Locate the cell with the specified text and output its (X, Y) center coordinate. 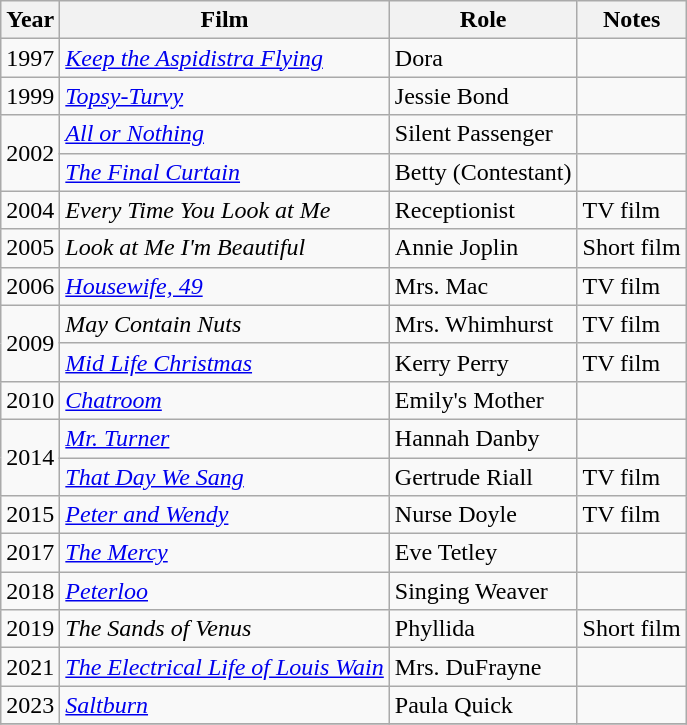
1997 (30, 58)
All or Nothing (225, 134)
That Day We Sang (225, 477)
2023 (30, 705)
Dora (483, 58)
Hannah Danby (483, 438)
The Electrical Life of Louis Wain (225, 667)
2010 (30, 400)
Gertrude Riall (483, 477)
2018 (30, 591)
Paula Quick (483, 705)
Singing Weaver (483, 591)
2019 (30, 629)
2002 (30, 153)
Keep the Aspidistra Flying (225, 58)
2009 (30, 343)
2017 (30, 553)
Peter and Wendy (225, 515)
Look at Me I'm Beautiful (225, 248)
May Contain Nuts (225, 324)
Silent Passenger (483, 134)
Saltburn (225, 705)
Chatroom (225, 400)
Film (225, 20)
2004 (30, 210)
Annie Joplin (483, 248)
Mrs. Whimhurst (483, 324)
The Sands of Venus (225, 629)
Notes (632, 20)
Betty (Contestant) (483, 172)
Phyllida (483, 629)
Every Time You Look at Me (225, 210)
Topsy-Turvy (225, 96)
Mrs. DuFrayne (483, 667)
Year (30, 20)
The Final Curtain (225, 172)
1999 (30, 96)
Role (483, 20)
Nurse Doyle (483, 515)
Receptionist (483, 210)
Peterloo (225, 591)
Jessie Bond (483, 96)
Mr. Turner (225, 438)
2014 (30, 457)
Emily's Mother (483, 400)
2005 (30, 248)
2015 (30, 515)
2021 (30, 667)
2006 (30, 286)
Mrs. Mac (483, 286)
Housewife, 49 (225, 286)
Kerry Perry (483, 362)
Mid Life Christmas (225, 362)
Eve Tetley (483, 553)
The Mercy (225, 553)
